Return [X, Y] of the center of cell containing provided text 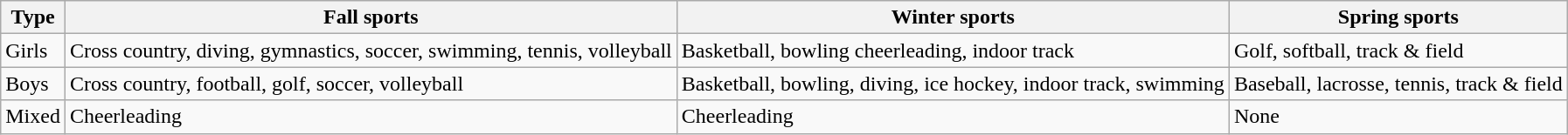
Basketball, bowling, diving, ice hockey, indoor track, swimming [953, 84]
Fall sports [371, 17]
Girls [33, 51]
Cross country, football, golf, soccer, volleyball [371, 84]
None [1398, 117]
Winter sports [953, 17]
Type [33, 17]
Golf, softball, track & field [1398, 51]
Mixed [33, 117]
Spring sports [1398, 17]
Basketball, bowling cheerleading, indoor track [953, 51]
Cross country, diving, gymnastics, soccer, swimming, tennis, volleyball [371, 51]
Baseball, lacrosse, tennis, track & field [1398, 84]
Boys [33, 84]
